For the text-containing cell, return its midpoint in [X, Y] coordinate format. 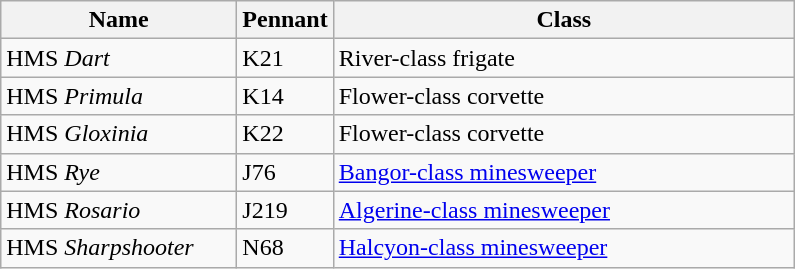
HMS Rye [119, 172]
N68 [285, 248]
HMS Gloxinia [119, 134]
J76 [285, 172]
River-class frigate [564, 58]
Class [564, 20]
HMS Sharpshooter [119, 248]
K14 [285, 96]
HMS Dart [119, 58]
K21 [285, 58]
Algerine-class minesweeper [564, 210]
HMS Primula [119, 96]
J219 [285, 210]
Bangor-class minesweeper [564, 172]
Pennant [285, 20]
K22 [285, 134]
Halcyon-class minesweeper [564, 248]
Name [119, 20]
HMS Rosario [119, 210]
